Provide the (x, y) coordinate of the cell's center where the given text is located.  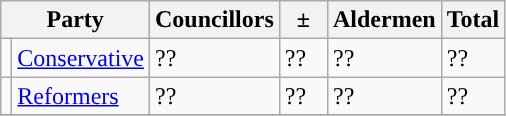
Aldermen (384, 20)
Total (473, 20)
Party (76, 20)
Conservative (81, 58)
Councillors (215, 20)
Reformers (81, 96)
± (303, 20)
